Capture the cell that displays the provided text and extract its (X, Y) central coordinate. 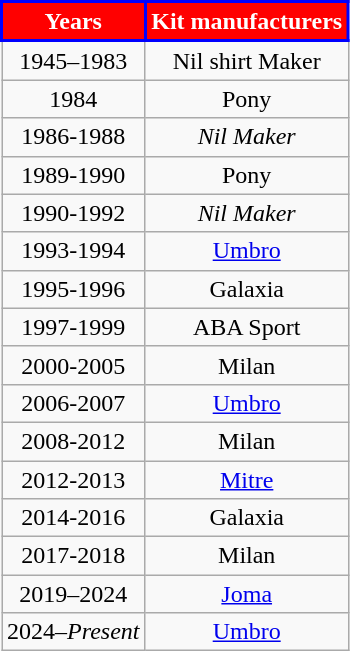
1986-1988 (74, 137)
2000-2005 (74, 365)
Mitre (246, 479)
2019–2024 (74, 594)
2012-2013 (74, 479)
2014-2016 (74, 518)
Kit manufacturers (246, 22)
1989-1990 (74, 175)
2006-2007 (74, 403)
1995-1996 (74, 289)
1990-1992 (74, 213)
Nil shirt Maker (246, 60)
2008-2012 (74, 441)
2017-2018 (74, 556)
Joma (246, 594)
ABA Sport (246, 327)
1997-1999 (74, 327)
1945–1983 (74, 60)
2024–Present (74, 632)
1993-1994 (74, 251)
1984 (74, 99)
Years (74, 22)
